From the cell containing the given text, extract its center point as (x, y) coordinate. 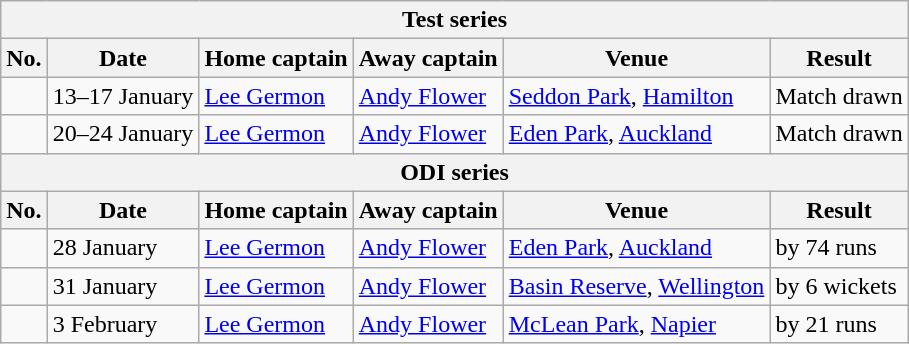
ODI series (454, 172)
3 February (123, 324)
Test series (454, 20)
13–17 January (123, 96)
31 January (123, 286)
Seddon Park, Hamilton (636, 96)
20–24 January (123, 134)
McLean Park, Napier (636, 324)
28 January (123, 248)
by 74 runs (839, 248)
Basin Reserve, Wellington (636, 286)
by 6 wickets (839, 286)
by 21 runs (839, 324)
